Return the [X, Y] coordinate for the center point of the cell that contains the specified text.  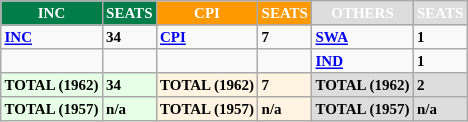
SWA [363, 37]
IND [363, 61]
2 [440, 85]
OTHERS [363, 13]
